Provide the (X, Y) coordinate of the cell's center where the given text is located.  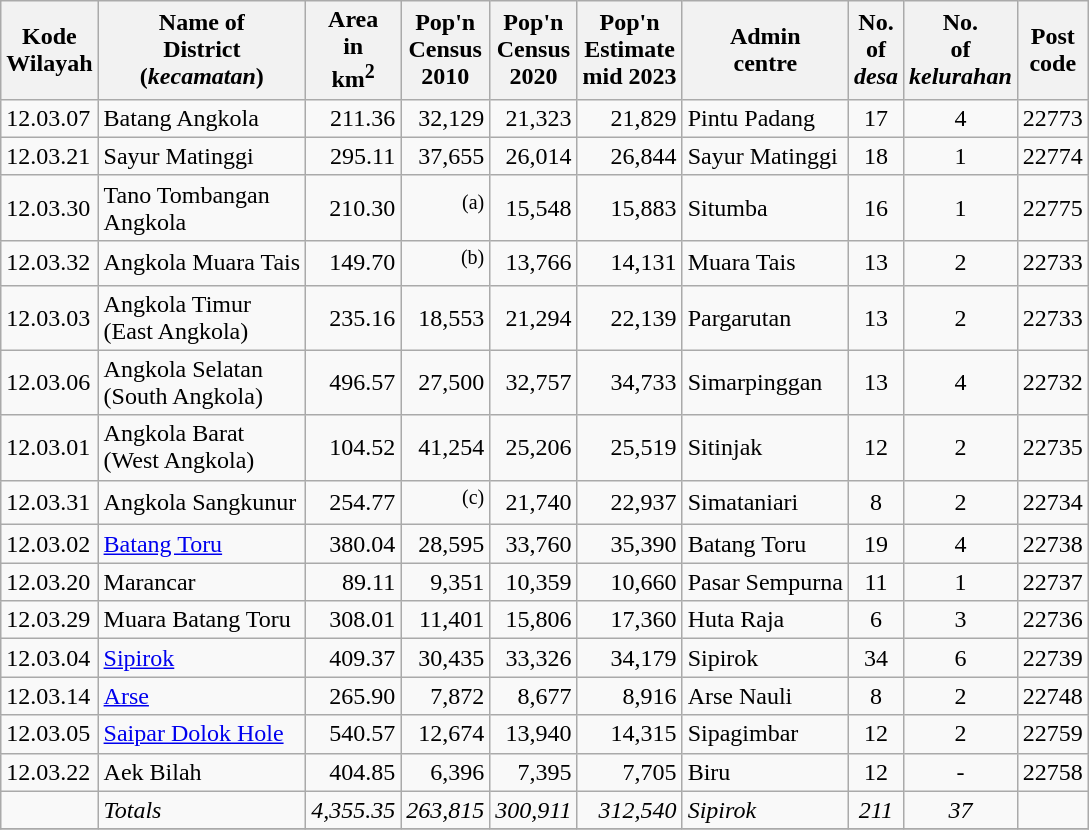
409.37 (354, 658)
(c) (446, 502)
21,294 (534, 318)
312,540 (630, 810)
18,553 (446, 318)
4,355.35 (354, 810)
15,806 (534, 620)
18 (876, 156)
21,323 (534, 118)
Sitinjak (765, 448)
15,548 (534, 208)
22758 (1052, 772)
15,883 (630, 208)
22732 (1052, 382)
496.57 (354, 382)
22734 (1052, 502)
Totals (202, 810)
Simarpinggan (765, 382)
210.30 (354, 208)
22735 (1052, 448)
26,844 (630, 156)
265.90 (354, 696)
Angkola Barat(West Angkola) (202, 448)
12.03.31 (50, 502)
22773 (1052, 118)
16 (876, 208)
No.ofdesa (876, 50)
Batang Angkola (202, 118)
35,390 (630, 544)
22736 (1052, 620)
22739 (1052, 658)
21,740 (534, 502)
3 (961, 620)
22748 (1052, 696)
12.03.02 (50, 544)
25,206 (534, 448)
12.03.05 (50, 734)
12.03.06 (50, 382)
12.03.32 (50, 262)
(b) (446, 262)
22775 (1052, 208)
32,129 (446, 118)
Name ofDistrict(kecamatan) (202, 50)
37 (961, 810)
11 (876, 582)
Pintu Padang (765, 118)
254.77 (354, 502)
Arse (202, 696)
Marancar (202, 582)
Pargarutan (765, 318)
41,254 (446, 448)
211.36 (354, 118)
- (961, 772)
22,937 (630, 502)
Areain km2 (354, 50)
22759 (1052, 734)
12.03.30 (50, 208)
13,940 (534, 734)
14,131 (630, 262)
235.16 (354, 318)
12.03.03 (50, 318)
Angkola Selatan(South Angkola) (202, 382)
37,655 (446, 156)
149.70 (354, 262)
(a) (446, 208)
33,760 (534, 544)
7,872 (446, 696)
12.03.04 (50, 658)
8,677 (534, 696)
34,733 (630, 382)
Arse Nauli (765, 696)
10,660 (630, 582)
300,911 (534, 810)
211 (876, 810)
12.03.21 (50, 156)
32,757 (534, 382)
6,396 (446, 772)
Tano TombanganAngkola (202, 208)
13,766 (534, 262)
30,435 (446, 658)
28,595 (446, 544)
Postcode (1052, 50)
89.11 (354, 582)
21,829 (630, 118)
Pop'nCensus2020 (534, 50)
12,674 (446, 734)
Angkola Timur(East Angkola) (202, 318)
104.52 (354, 448)
14,315 (630, 734)
22774 (1052, 156)
34 (876, 658)
12.03.14 (50, 696)
12.03.07 (50, 118)
263,815 (446, 810)
33,326 (534, 658)
Sipagimbar (765, 734)
11,401 (446, 620)
22,139 (630, 318)
380.04 (354, 544)
Pop'nEstimatemid 2023 (630, 50)
8,916 (630, 696)
Huta Raja (765, 620)
9,351 (446, 582)
Biru (765, 772)
Muara Batang Toru (202, 620)
Angkola Sangkunur (202, 502)
12.03.20 (50, 582)
25,519 (630, 448)
540.57 (354, 734)
10,359 (534, 582)
Saipar Dolok Hole (202, 734)
22738 (1052, 544)
17,360 (630, 620)
No.ofkelurahan (961, 50)
27,500 (446, 382)
Admin centre (765, 50)
Aek Bilah (202, 772)
Pop'nCensus2010 (446, 50)
22737 (1052, 582)
Situmba (765, 208)
308.01 (354, 620)
26,014 (534, 156)
19 (876, 544)
Muara Tais (765, 262)
7,395 (534, 772)
34,179 (630, 658)
12.03.22 (50, 772)
12.03.01 (50, 448)
Simataniari (765, 502)
404.85 (354, 772)
12.03.29 (50, 620)
17 (876, 118)
295.11 (354, 156)
7,705 (630, 772)
Kode Wilayah (50, 50)
Pasar Sempurna (765, 582)
Angkola Muara Tais (202, 262)
